Output the (X, Y) coordinate of the center of the cell containing the given text.  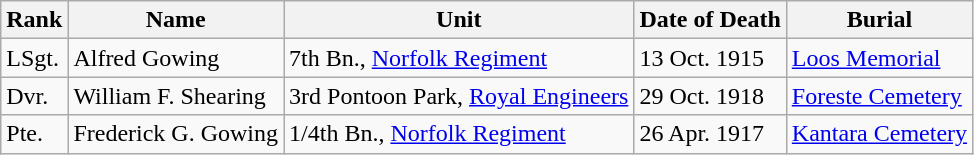
Unit (459, 20)
Pte. (34, 134)
Loos Memorial (879, 58)
Foreste Cemetery (879, 96)
LSgt. (34, 58)
7th Bn., Norfolk Regiment (459, 58)
Kantara Cemetery (879, 134)
William F. Shearing (176, 96)
Alfred Gowing (176, 58)
13 Oct. 1915 (710, 58)
Rank (34, 20)
29 Oct. 1918 (710, 96)
Burial (879, 20)
Date of Death (710, 20)
Name (176, 20)
1/4th Bn., Norfolk Regiment (459, 134)
Frederick G. Gowing (176, 134)
Dvr. (34, 96)
3rd Pontoon Park, Royal Engineers (459, 96)
26 Apr. 1917 (710, 134)
